Determine the [x, y] coordinate at the center of the cell enclosing the given text.  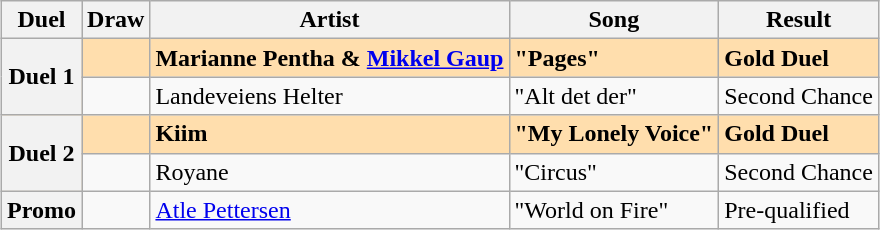
Promo [42, 210]
"My Lonely Voice" [614, 134]
"Alt det der" [614, 96]
Royane [330, 172]
Duel [42, 20]
Draw [116, 20]
Result [799, 20]
Marianne Pentha & Mikkel Gaup [330, 58]
Artist [330, 20]
Duel 2 [42, 153]
Duel 1 [42, 77]
"World on Fire" [614, 210]
"Circus" [614, 172]
Song [614, 20]
Atle Pettersen [330, 210]
Pre-qualified [799, 210]
Kiim [330, 134]
"Pages" [614, 58]
Landeveiens Helter [330, 96]
